Pinpoint the cell where the given text exists, returning its (x, y) midpoint coordinate. 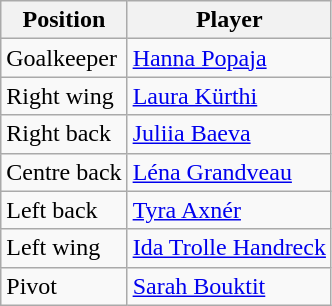
Hanna Popaja (229, 58)
Tyra Axnér (229, 210)
Right wing (64, 96)
Right back (64, 134)
Left back (64, 210)
Player (229, 20)
Left wing (64, 248)
Ida Trolle Handreck (229, 248)
Goalkeeper (64, 58)
Juliia Baeva (229, 134)
Centre back (64, 172)
Léna Grandveau (229, 172)
Position (64, 20)
Pivot (64, 286)
Laura Kürthi (229, 96)
Sarah Bouktit (229, 286)
